Locate the cell with the specified text and output its (x, y) center coordinate. 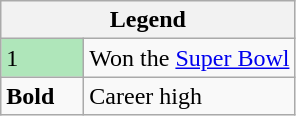
1 (42, 58)
Won the Super Bowl (190, 58)
Bold (42, 96)
Legend (148, 20)
Career high (190, 96)
